Find where the given text appears and provide that cell's center as (x, y) coordinate. 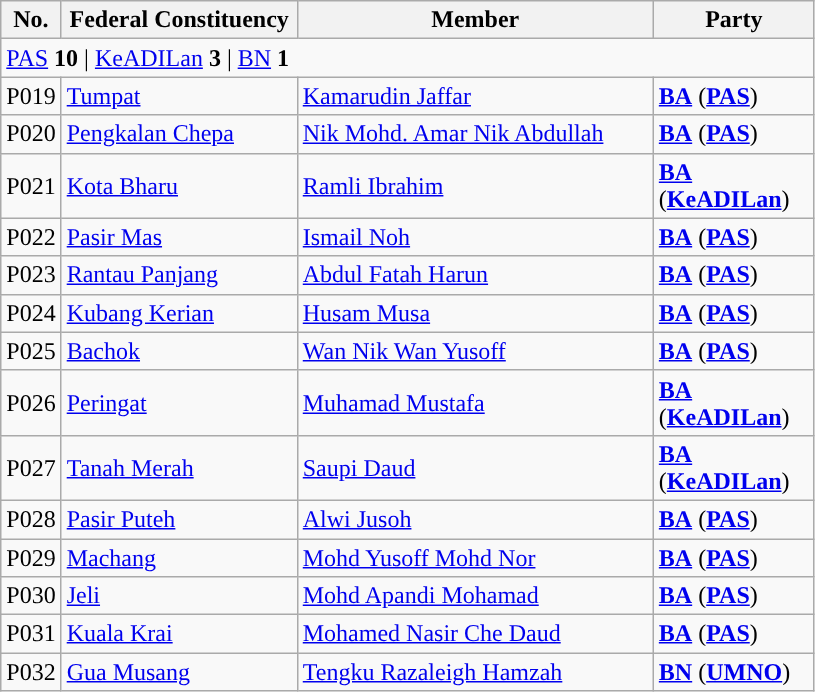
No. (31, 20)
Rantau Panjang (179, 275)
P025 (31, 351)
Wan Nik Wan Yusoff (475, 351)
P024 (31, 313)
Ismail Noh (475, 237)
P028 (31, 519)
Machang (179, 557)
P023 (31, 275)
Peringat (179, 402)
PAS 10 | KeADILan 3 | BN 1 (408, 58)
Kubang Kerian (179, 313)
P020 (31, 134)
Saupi Daud (475, 468)
P022 (31, 237)
Gua Musang (179, 672)
P026 (31, 402)
Kota Bharu (179, 186)
P029 (31, 557)
Abdul Fatah Harun (475, 275)
Mohamed Nasir Che Daud (475, 634)
Kuala Krai (179, 634)
Husam Musa (475, 313)
P032 (31, 672)
Tengku Razaleigh Hamzah (475, 672)
BN (UMNO) (734, 672)
Jeli (179, 596)
Pasir Puteh (179, 519)
Tumpat (179, 96)
Mohd Yusoff Mohd Nor (475, 557)
Ramli Ibrahim (475, 186)
Pasir Mas (179, 237)
Bachok (179, 351)
Kamarudin Jaffar (475, 96)
Nik Mohd. Amar Nik Abdullah (475, 134)
P019 (31, 96)
Member (475, 20)
Alwi Jusoh (475, 519)
P027 (31, 468)
Mohd Apandi Mohamad (475, 596)
P030 (31, 596)
Party (734, 20)
Muhamad Mustafa (475, 402)
Pengkalan Chepa (179, 134)
P031 (31, 634)
Tanah Merah (179, 468)
Federal Constituency (179, 20)
P021 (31, 186)
